Output the (x, y) coordinate of the center of the cell containing the given text.  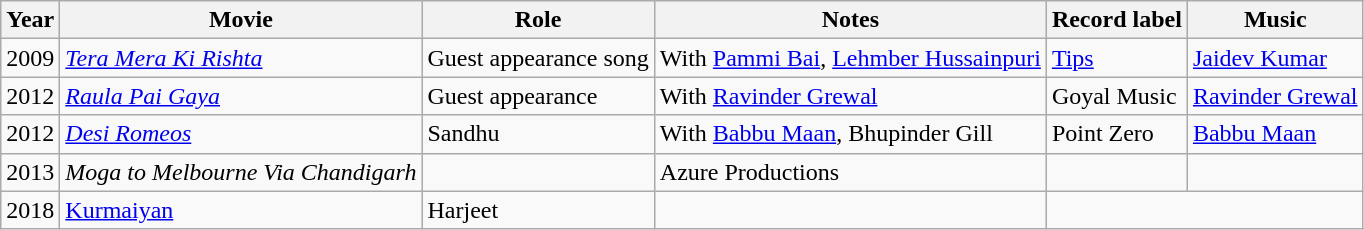
Movie (241, 20)
Tips (1116, 58)
Guest appearance (538, 96)
2013 (30, 172)
Goyal Music (1116, 96)
Notes (850, 20)
Moga to Melbourne Via Chandigarh (241, 172)
Point Zero (1116, 134)
Tera Mera Ki Rishta (241, 58)
Sandhu (538, 134)
Azure Productions (850, 172)
2018 (30, 210)
Music (1275, 20)
Ravinder Grewal (1275, 96)
Record label (1116, 20)
Role (538, 20)
Guest appearance song (538, 58)
Jaidev Kumar (1275, 58)
With Ravinder Grewal (850, 96)
Desi Romeos (241, 134)
Raula Pai Gaya (241, 96)
With Pammi Bai, Lehmber Hussainpuri (850, 58)
Babbu Maan (1275, 134)
With Babbu Maan, Bhupinder Gill (850, 134)
2009 (30, 58)
Harjeet (538, 210)
Year (30, 20)
Kurmaiyan (241, 210)
